Identify which cell holds the provided text, then report its [x, y] central coordinate. 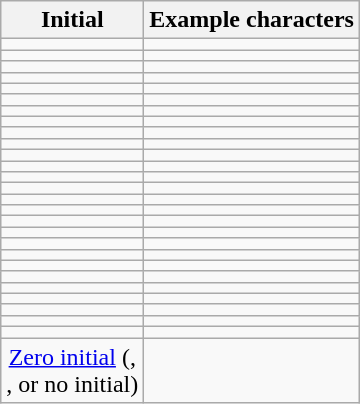
Example characters [252, 20]
Zero initial (,, or no initial) [72, 370]
Initial [72, 20]
